From the cell containing the given text, extract its center point as (x, y) coordinate. 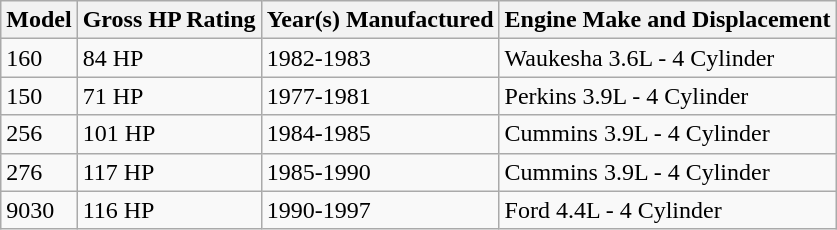
1990-1997 (380, 210)
Year(s) Manufactured (380, 20)
Waukesha 3.6L - 4 Cylinder (668, 58)
1984-1985 (380, 134)
276 (39, 172)
1977-1981 (380, 96)
Ford 4.4L - 4 Cylinder (668, 210)
101 HP (169, 134)
256 (39, 134)
71 HP (169, 96)
Model (39, 20)
9030 (39, 210)
1985-1990 (380, 172)
150 (39, 96)
Gross HP Rating (169, 20)
116 HP (169, 210)
84 HP (169, 58)
160 (39, 58)
Perkins 3.9L - 4 Cylinder (668, 96)
Engine Make and Displacement (668, 20)
117 HP (169, 172)
1982-1983 (380, 58)
